Provide the (x, y) coordinate of the cell's center where the given text is located.  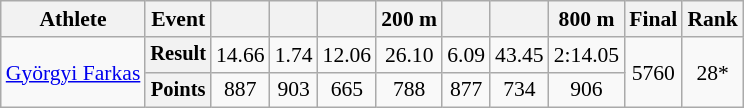
26.10 (409, 55)
788 (409, 90)
6.09 (466, 55)
Györgyi Farkas (74, 72)
Final (653, 19)
877 (466, 90)
Points (178, 90)
2:14.05 (586, 55)
665 (348, 90)
734 (520, 90)
14.66 (240, 55)
28* (712, 72)
903 (294, 90)
200 m (409, 19)
906 (586, 90)
Event (178, 19)
800 m (586, 19)
43.45 (520, 55)
887 (240, 90)
12.06 (348, 55)
1.74 (294, 55)
5760 (653, 72)
Result (178, 55)
Athlete (74, 19)
Rank (712, 19)
